Determine the (x, y) coordinate at the center of the cell enclosing the given text.  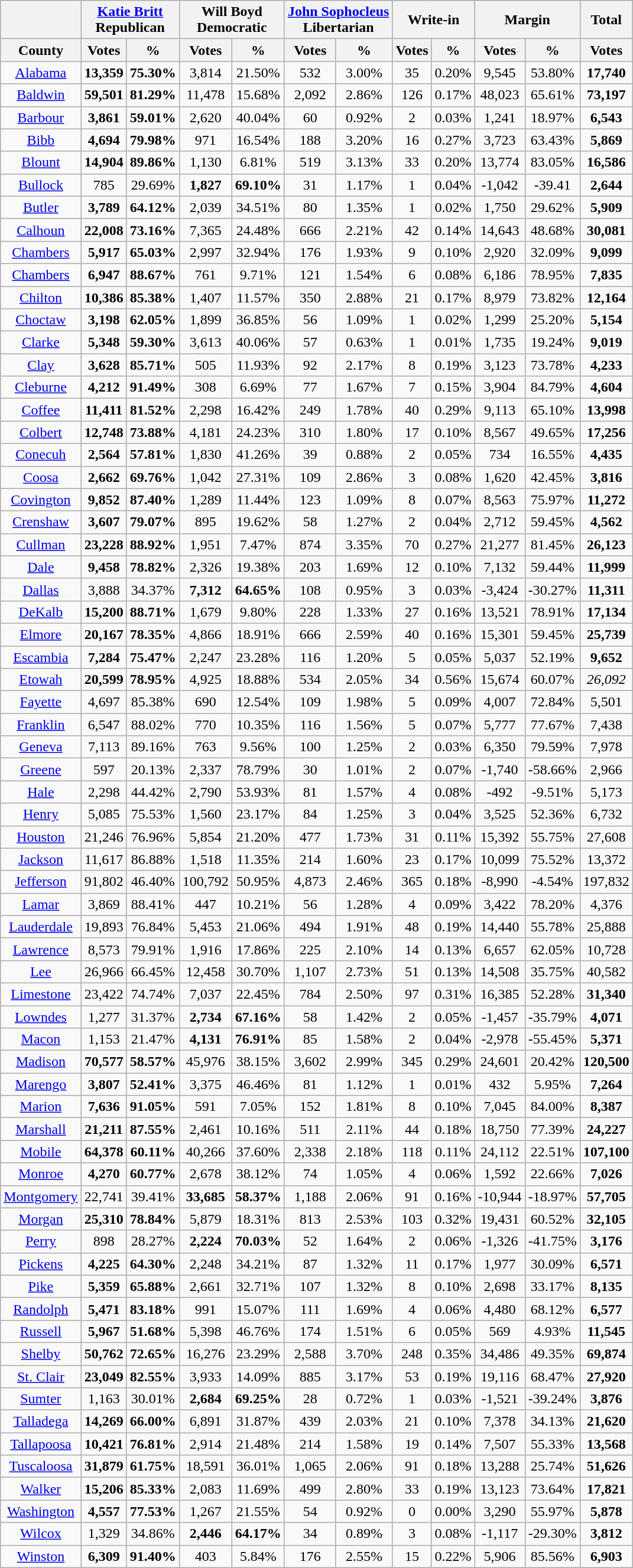
1.98% (364, 702)
14,904 (104, 162)
7,507 (500, 1444)
48,023 (500, 95)
35.75% (552, 972)
35 (412, 73)
10.16% (258, 1129)
Franklin (41, 725)
Baldwin (41, 95)
690 (206, 702)
1,277 (104, 1016)
8,387 (606, 1107)
4,225 (104, 1264)
2.80% (364, 1489)
1,679 (206, 612)
23.29% (258, 1354)
3,888 (104, 589)
1,899 (206, 320)
0.63% (364, 343)
34,486 (500, 1354)
19,431 (500, 1219)
45,976 (206, 1062)
60.07% (552, 680)
-1,042 (500, 185)
2,678 (206, 1174)
Dallas (41, 589)
23.17% (258, 814)
11.44% (258, 500)
1,267 (206, 1511)
7,113 (104, 747)
57 (310, 343)
6,350 (500, 747)
5,879 (206, 1219)
-1,740 (500, 770)
1,107 (310, 972)
Total (606, 20)
4,007 (500, 702)
10,386 (104, 297)
44.42% (152, 792)
55.78% (552, 927)
188 (310, 140)
20,599 (104, 680)
2.05% (364, 680)
2,734 (206, 1016)
7,636 (104, 1107)
84 (310, 814)
Limestone (41, 994)
3,613 (206, 343)
761 (206, 275)
9,458 (104, 567)
34.13% (552, 1422)
30.70% (258, 972)
32.94% (258, 252)
34.51% (258, 207)
59.01% (152, 118)
4,233 (606, 365)
505 (206, 365)
3,814 (206, 73)
-1,521 (500, 1399)
16.55% (552, 455)
12 (412, 567)
15.07% (258, 1309)
7,978 (606, 747)
66.45% (152, 972)
1.42% (364, 1016)
1,163 (104, 1399)
499 (310, 1489)
3,607 (104, 522)
107 (310, 1286)
1.73% (364, 837)
65.10% (552, 410)
1,951 (206, 545)
1.57% (364, 792)
Covington (41, 500)
18.88% (258, 680)
2.17% (364, 365)
Conecuh (41, 455)
9,019 (606, 343)
1,620 (500, 477)
78.82% (152, 567)
18,591 (206, 1466)
Butler (41, 207)
12.54% (258, 702)
6,186 (500, 275)
30.01% (152, 1399)
6.81% (258, 162)
52.41% (152, 1084)
52.19% (552, 657)
9,652 (606, 657)
Fayette (41, 702)
19,116 (500, 1377)
50.95% (258, 882)
5,453 (206, 927)
734 (500, 455)
3,904 (500, 387)
121 (310, 275)
4,131 (206, 1039)
5,967 (104, 1331)
2,920 (500, 252)
23,422 (104, 994)
4.93% (552, 1331)
6,547 (104, 725)
15,392 (500, 837)
18.97% (552, 118)
75.52% (552, 859)
88.02% (152, 725)
21,246 (104, 837)
83.18% (152, 1309)
Elmore (41, 634)
78.79% (258, 770)
3,933 (206, 1377)
2,247 (206, 657)
9.56% (258, 747)
55.75% (552, 837)
511 (310, 1129)
16.54% (258, 140)
0.89% (364, 1534)
19.38% (258, 567)
1.35% (364, 207)
9,852 (104, 500)
13,774 (500, 162)
763 (206, 747)
59.44% (552, 567)
2,083 (206, 1489)
2,914 (206, 1444)
57.81% (152, 455)
11,272 (606, 500)
4,873 (310, 882)
8,979 (500, 297)
4,212 (104, 387)
123 (310, 500)
77.67% (552, 725)
63.43% (552, 140)
84.79% (552, 387)
2.73% (364, 972)
1,241 (500, 118)
6,903 (606, 1556)
Coosa (41, 477)
59.30% (152, 343)
Dale (41, 567)
42.45% (552, 477)
27.31% (258, 477)
6,947 (104, 275)
32.09% (552, 252)
8,567 (500, 432)
8,563 (500, 500)
3,176 (606, 1241)
5,154 (606, 320)
64,378 (104, 1152)
30.09% (552, 1264)
3,812 (606, 1534)
11,311 (606, 589)
73.78% (552, 365)
1.01% (364, 770)
Morgan (41, 1219)
97 (412, 994)
403 (206, 1556)
7.05% (258, 1107)
111 (310, 1309)
2,684 (206, 1399)
898 (104, 1241)
13,521 (500, 612)
9,099 (606, 252)
75.97% (552, 500)
18,750 (500, 1129)
174 (310, 1331)
40,266 (206, 1152)
3,525 (500, 814)
58.57% (152, 1062)
5,869 (606, 140)
Montgomery (41, 1197)
Wilcox (41, 1534)
32.71% (258, 1286)
85.71% (152, 365)
88.71% (152, 612)
87.40% (152, 500)
37.60% (258, 1152)
Monroe (41, 1174)
10,728 (606, 949)
21,620 (606, 1422)
22.51% (552, 1152)
70.03% (258, 1241)
32,105 (606, 1219)
64.12% (152, 207)
14,440 (500, 927)
9 (412, 252)
52 (310, 1241)
10,099 (500, 859)
Macon (41, 1039)
10,421 (104, 1444)
-39.24% (552, 1399)
1.05% (364, 1174)
3.13% (364, 162)
Clarke (41, 343)
28.27% (152, 1241)
Lowndes (41, 1016)
519 (310, 162)
5.84% (258, 1556)
53 (412, 1377)
15,301 (500, 634)
1,289 (206, 500)
78.84% (152, 1219)
13,998 (606, 410)
-4.54% (552, 882)
3,807 (104, 1084)
7 (412, 387)
Jefferson (41, 882)
Lamar (41, 904)
3.35% (364, 545)
-8,990 (500, 882)
3,789 (104, 207)
16.42% (258, 410)
1,916 (206, 949)
Pickens (41, 1264)
34.37% (152, 589)
6,543 (606, 118)
24.48% (258, 230)
4,604 (606, 387)
7,037 (206, 994)
Clay (41, 365)
17,821 (606, 1489)
25,310 (104, 1219)
27,920 (606, 1377)
108 (310, 589)
1,130 (206, 162)
21.20% (258, 837)
Crenshaw (41, 522)
Lawrence (41, 949)
4,480 (500, 1309)
1,329 (104, 1534)
2,461 (206, 1129)
249 (310, 410)
3,375 (206, 1084)
64.17% (258, 1534)
69.10% (258, 185)
17.86% (258, 949)
28 (310, 1399)
1.91% (364, 927)
11,999 (606, 567)
991 (206, 1309)
69.76% (152, 477)
Randolph (41, 1309)
120,500 (606, 1062)
6.69% (258, 387)
11,478 (206, 95)
31,340 (606, 994)
Cullman (41, 545)
2,338 (310, 1152)
5,854 (206, 837)
7.47% (258, 545)
12,748 (104, 432)
18.91% (258, 634)
11.35% (258, 859)
874 (310, 545)
40.04% (258, 118)
3,123 (500, 365)
6,891 (206, 1422)
88.67% (152, 275)
24,227 (606, 1129)
7,284 (104, 657)
-29.30% (552, 1534)
33.17% (552, 1286)
81.52% (152, 410)
16,276 (206, 1354)
64.30% (152, 1264)
3.00% (364, 73)
Write-in (434, 20)
118 (412, 1152)
Russell (41, 1331)
65.03% (152, 252)
24,601 (500, 1062)
46.46% (258, 1084)
13,359 (104, 73)
21,211 (104, 1129)
15,674 (500, 680)
52.28% (552, 994)
1.17% (364, 185)
100,792 (206, 882)
19 (412, 1444)
78.91% (552, 612)
1.20% (364, 657)
40,582 (606, 972)
Sumter (41, 1399)
3,628 (104, 365)
70,577 (104, 1062)
29.62% (552, 207)
23,049 (104, 1377)
3.70% (364, 1354)
74 (310, 1174)
61.75% (152, 1466)
2.59% (364, 634)
15 (412, 1556)
Etowah (41, 680)
-9.51% (552, 792)
225 (310, 949)
23,228 (104, 545)
10.35% (258, 725)
2.11% (364, 1129)
3,290 (500, 1511)
0.72% (364, 1399)
22,741 (104, 1197)
74.74% (152, 994)
3,198 (104, 320)
7,438 (606, 725)
4,697 (104, 702)
1,299 (500, 320)
23 (412, 859)
60 (310, 118)
Talladega (41, 1422)
Barbour (41, 118)
11,411 (104, 410)
4,270 (104, 1174)
15,206 (104, 1489)
5,173 (606, 792)
6,657 (500, 949)
Madison (41, 1062)
3,876 (606, 1399)
Chilton (41, 297)
2,248 (206, 1264)
54 (310, 1511)
78.35% (152, 634)
1.56% (364, 725)
308 (206, 387)
1.12% (364, 1084)
91,802 (104, 882)
11 (412, 1264)
-10,944 (500, 1197)
Shelby (41, 1354)
2.99% (364, 1062)
-41.75% (552, 1241)
85.33% (152, 1489)
1.60% (364, 859)
85.56% (552, 1556)
-1,326 (500, 1241)
1,827 (206, 185)
19.62% (258, 522)
2,337 (206, 770)
Perry (41, 1241)
3,422 (500, 904)
4,694 (104, 140)
100 (310, 747)
597 (104, 770)
6,732 (606, 814)
5,085 (104, 814)
Bullock (41, 185)
1,407 (206, 297)
2.88% (364, 297)
82.55% (152, 1377)
79.07% (152, 522)
0.00% (453, 1511)
11,617 (104, 859)
1.78% (364, 410)
1,977 (500, 1264)
46.40% (152, 882)
87 (310, 1264)
3.20% (364, 140)
76.96% (152, 837)
197,832 (606, 882)
Marshall (41, 1129)
5,917 (104, 252)
39 (310, 455)
-1,117 (500, 1534)
58.37% (258, 1197)
3,869 (104, 904)
203 (310, 567)
79.91% (152, 949)
91.40% (152, 1556)
2,712 (500, 522)
48 (412, 927)
73,197 (606, 95)
14.09% (258, 1377)
21.48% (258, 1444)
Geneva (41, 747)
7,132 (500, 567)
7,835 (606, 275)
107,100 (606, 1152)
17 (412, 432)
Houston (41, 837)
3,602 (310, 1062)
Katie BrittRepublican (130, 20)
County (41, 50)
5,348 (104, 343)
15.68% (258, 95)
5,359 (104, 1286)
78.20% (552, 904)
1,065 (310, 1466)
-3,424 (500, 589)
2,564 (104, 455)
72.84% (552, 702)
St. Clair (41, 1377)
40.06% (258, 343)
2,997 (206, 252)
53.80% (552, 73)
21,277 (500, 545)
2,662 (104, 477)
31,879 (104, 1466)
1.64% (364, 1241)
1.33% (364, 612)
67.16% (258, 1016)
3,723 (500, 140)
2,966 (606, 770)
31.87% (258, 1422)
Washington (41, 1511)
2,620 (206, 118)
11.93% (258, 365)
12,164 (606, 297)
30 (310, 770)
49.35% (552, 1354)
Marion (41, 1107)
439 (310, 1422)
16 (412, 140)
76.84% (152, 927)
80 (310, 207)
Henry (41, 814)
Colbert (41, 432)
44 (412, 1129)
Pike (41, 1286)
Blount (41, 162)
75.30% (152, 73)
2,446 (206, 1534)
14,508 (500, 972)
-58.66% (552, 770)
2,039 (206, 207)
2,326 (206, 567)
21.06% (258, 927)
73.64% (552, 1489)
39.41% (152, 1197)
971 (206, 140)
785 (104, 185)
69.25% (258, 1399)
2.46% (364, 882)
126 (412, 95)
1.93% (364, 252)
0.35% (453, 1354)
2,644 (606, 185)
49.65% (552, 432)
4,435 (606, 455)
2,661 (206, 1286)
41.26% (258, 455)
Lee (41, 972)
75.47% (152, 657)
68.12% (552, 1309)
1,830 (206, 455)
36.01% (258, 1466)
66.00% (152, 1422)
25,888 (606, 927)
Tuscaloosa (41, 1466)
53.93% (258, 792)
-35.79% (552, 1016)
3,861 (104, 118)
69,874 (606, 1354)
77.39% (552, 1129)
5,037 (500, 657)
12,458 (206, 972)
Choctaw (41, 320)
13,568 (606, 1444)
1.54% (364, 275)
5,909 (606, 207)
4,071 (606, 1016)
25.20% (552, 320)
Coffee (41, 410)
89.86% (152, 162)
85 (310, 1039)
5,371 (606, 1039)
-492 (500, 792)
0.95% (364, 589)
89.16% (152, 747)
77 (310, 387)
77.53% (152, 1511)
1.28% (364, 904)
9,545 (500, 73)
72.65% (152, 1354)
81.29% (152, 95)
10.21% (258, 904)
2,092 (310, 95)
310 (310, 432)
73.16% (152, 230)
59,501 (104, 95)
88.41% (152, 904)
-18.97% (552, 1197)
Mobile (41, 1152)
494 (310, 927)
0.22% (453, 1556)
3,816 (606, 477)
2.53% (364, 1219)
Hale (41, 792)
34.86% (152, 1534)
2,588 (310, 1354)
31.37% (152, 1016)
19.24% (552, 343)
64.65% (258, 589)
42 (412, 230)
6,571 (606, 1264)
8,135 (606, 1286)
1,188 (310, 1197)
895 (206, 522)
88.92% (152, 545)
13,123 (500, 1489)
432 (500, 1084)
9.71% (258, 275)
0.32% (453, 1219)
-55.45% (552, 1039)
9.80% (258, 612)
29.69% (152, 185)
30,081 (606, 230)
27,608 (606, 837)
52.36% (552, 814)
Calhoun (41, 230)
1.51% (364, 1331)
17,740 (606, 73)
11.57% (258, 297)
21.50% (258, 73)
1,560 (206, 814)
6,309 (104, 1556)
76.81% (152, 1444)
14 (412, 949)
7,312 (206, 589)
48.68% (552, 230)
16,586 (606, 162)
76.91% (258, 1039)
Bibb (41, 140)
4,866 (206, 634)
51.68% (152, 1331)
91.05% (152, 1107)
Cleburne (41, 387)
534 (310, 680)
Tallapoosa (41, 1444)
4,925 (206, 680)
2.10% (364, 949)
21.55% (258, 1511)
Greene (41, 770)
Marengo (41, 1084)
Escambia (41, 657)
Jackson (41, 859)
Margin (527, 20)
83.05% (552, 162)
0.56% (453, 680)
68.47% (552, 1377)
11,545 (606, 1331)
79.98% (152, 140)
5,471 (104, 1309)
Winston (41, 1556)
9,113 (500, 410)
4,557 (104, 1511)
87.55% (152, 1129)
0.31% (453, 994)
73.88% (152, 432)
26,092 (606, 680)
11.69% (258, 1489)
1.80% (364, 432)
813 (310, 1219)
22.45% (258, 994)
1,518 (206, 859)
Walker (41, 1489)
60.11% (152, 1152)
0.88% (364, 455)
55.33% (552, 1444)
2.55% (364, 1556)
-39.41 (552, 185)
26,966 (104, 972)
2.21% (364, 230)
5,878 (606, 1511)
103 (412, 1219)
2.50% (364, 994)
20,167 (104, 634)
60.77% (152, 1174)
23.28% (258, 657)
50,762 (104, 1354)
591 (206, 1107)
8,573 (104, 949)
38.12% (258, 1174)
1.81% (364, 1107)
350 (310, 297)
1,153 (104, 1039)
24.23% (258, 432)
Lauderdale (41, 927)
7,264 (606, 1084)
-2,978 (500, 1039)
1.27% (364, 522)
784 (310, 994)
73.82% (552, 297)
1,735 (500, 343)
3.17% (364, 1377)
79.59% (552, 747)
1.67% (364, 387)
16,385 (500, 994)
569 (500, 1331)
1,592 (500, 1174)
2,790 (206, 792)
38.15% (258, 1062)
51 (412, 972)
91.49% (152, 387)
248 (412, 1354)
86.88% (152, 859)
4,181 (206, 432)
7,045 (500, 1107)
0.15% (453, 387)
Will BoydDemocratic (232, 20)
25,739 (606, 634)
365 (412, 882)
81.45% (552, 545)
13,288 (500, 1466)
24,112 (500, 1152)
2,698 (500, 1286)
2,224 (206, 1241)
1,750 (500, 207)
-30.27% (552, 589)
152 (310, 1107)
5.95% (552, 1084)
532 (310, 73)
15,200 (104, 612)
84.00% (552, 1107)
60.52% (552, 1219)
John SophocleusLibertarian (338, 20)
20.13% (152, 770)
70 (412, 545)
5,398 (206, 1331)
25.74% (552, 1466)
345 (412, 1062)
228 (310, 612)
DeKalb (41, 612)
27 (412, 612)
65.61% (552, 95)
14,643 (500, 230)
5,906 (500, 1556)
770 (206, 725)
33,685 (206, 1197)
13,372 (606, 859)
Alabama (41, 73)
1,042 (206, 477)
20.42% (552, 1062)
17,134 (606, 612)
17,256 (606, 432)
57,705 (606, 1197)
51,626 (606, 1466)
7,378 (500, 1422)
46.76% (258, 1331)
55.97% (552, 1511)
5,501 (606, 702)
-1,457 (500, 1016)
4,376 (606, 904)
18.31% (258, 1219)
0 (412, 1511)
22.66% (552, 1174)
21.47% (152, 1039)
14,269 (104, 1422)
2.03% (364, 1422)
75.53% (152, 814)
447 (206, 904)
6,577 (606, 1309)
5,777 (500, 725)
65.88% (152, 1286)
19,893 (104, 927)
7,026 (606, 1174)
7,365 (206, 230)
477 (310, 837)
885 (310, 1377)
22,008 (104, 230)
26,123 (606, 545)
34.21% (258, 1264)
92 (310, 365)
2.18% (364, 1152)
36.85% (258, 320)
4,562 (606, 522)
